Identify which cell holds the provided text, then report its (x, y) central coordinate. 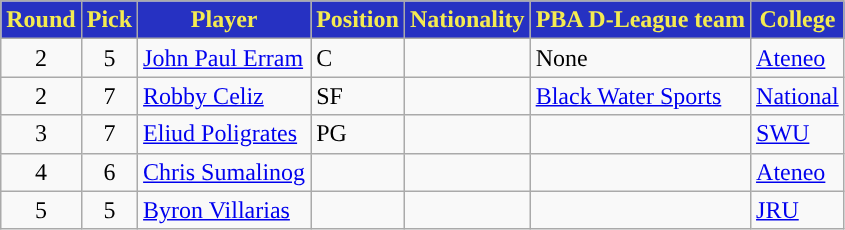
PG (358, 134)
Robby Celiz (224, 96)
Round (41, 20)
SWU (798, 134)
College (798, 20)
JRU (798, 210)
Pick (109, 20)
C (358, 58)
PBA D-League team (640, 20)
SF (358, 96)
4 (41, 172)
Player (224, 20)
John Paul Erram (224, 58)
Nationality (467, 20)
Black Water Sports (640, 96)
National (798, 96)
None (640, 58)
Byron Villarias (224, 210)
Eliud Poligrates (224, 134)
Position (358, 20)
6 (109, 172)
3 (41, 134)
Chris Sumalinog (224, 172)
